For the text-containing cell, return its midpoint in (X, Y) coordinate format. 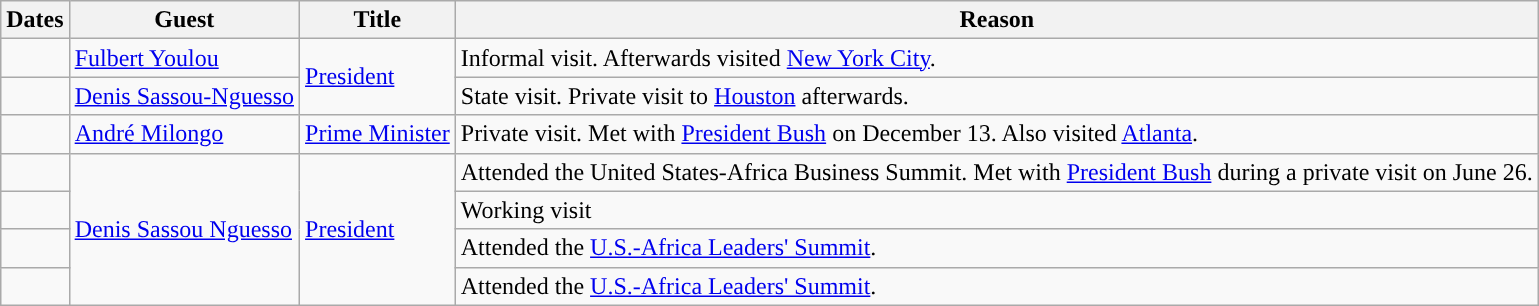
Working visit (996, 210)
Private visit. Met with President Bush on December 13. Also visited Atlanta. (996, 134)
Denis Sassou Nguesso (184, 229)
Denis Sassou-Nguesso (184, 96)
André Milongo (184, 134)
Informal visit. Afterwards visited New York City. (996, 58)
Guest (184, 20)
Fulbert Youlou (184, 58)
Reason (996, 20)
Attended the United States-Africa Business Summit. Met with President Bush during a private visit on June 26. (996, 172)
State visit. Private visit to Houston afterwards. (996, 96)
Title (378, 20)
Dates (35, 20)
Prime Minister (378, 134)
